Provide the (X, Y) coordinate of the cell's center where the given text is located.  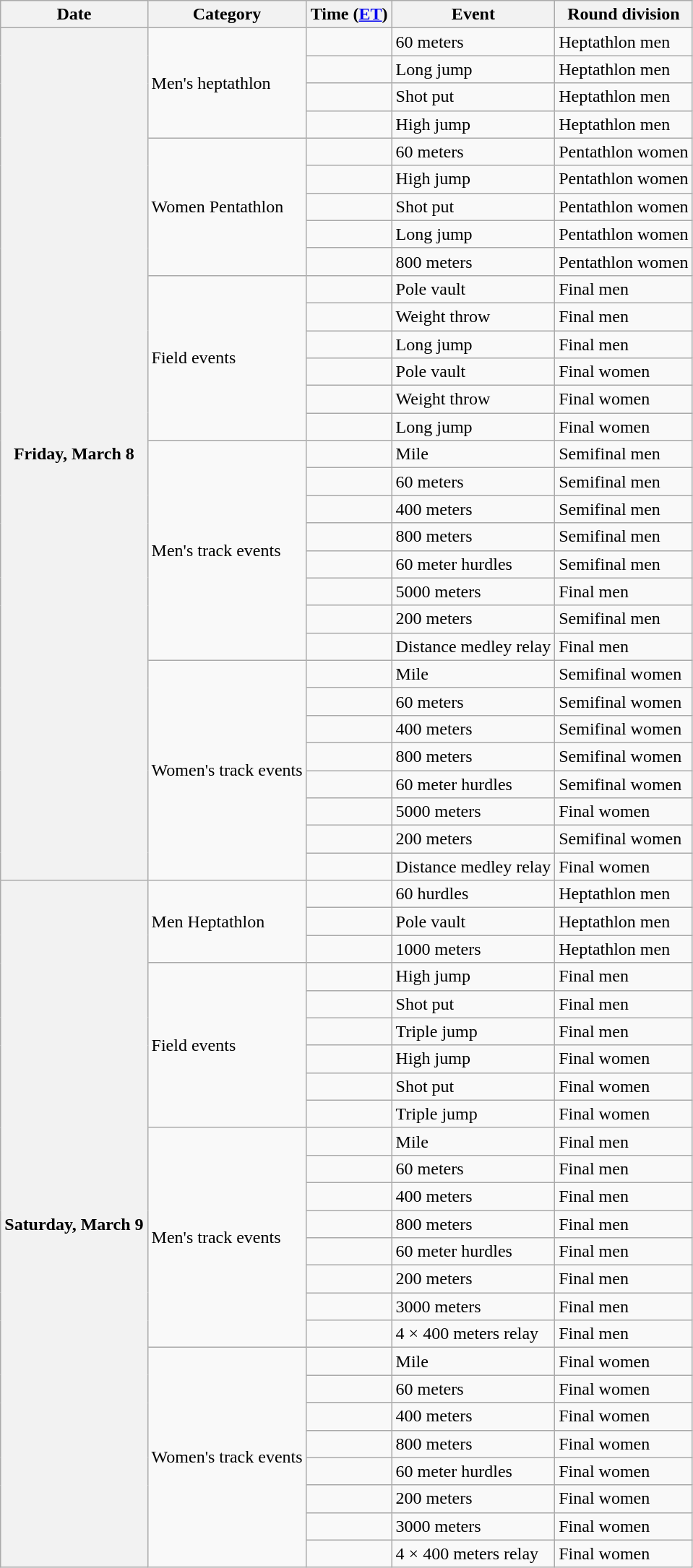
1000 meters (473, 949)
Men Heptathlon (227, 922)
Friday, March 8 (74, 454)
Date (74, 14)
Time (ET) (349, 14)
Men's heptathlon (227, 83)
60 hurdles (473, 894)
Women Pentathlon (227, 207)
Saturday, March 9 (74, 1224)
Round division (624, 14)
Category (227, 14)
Event (473, 14)
